Detect which cell encompasses the target text, then output its [x, y] center coordinate. 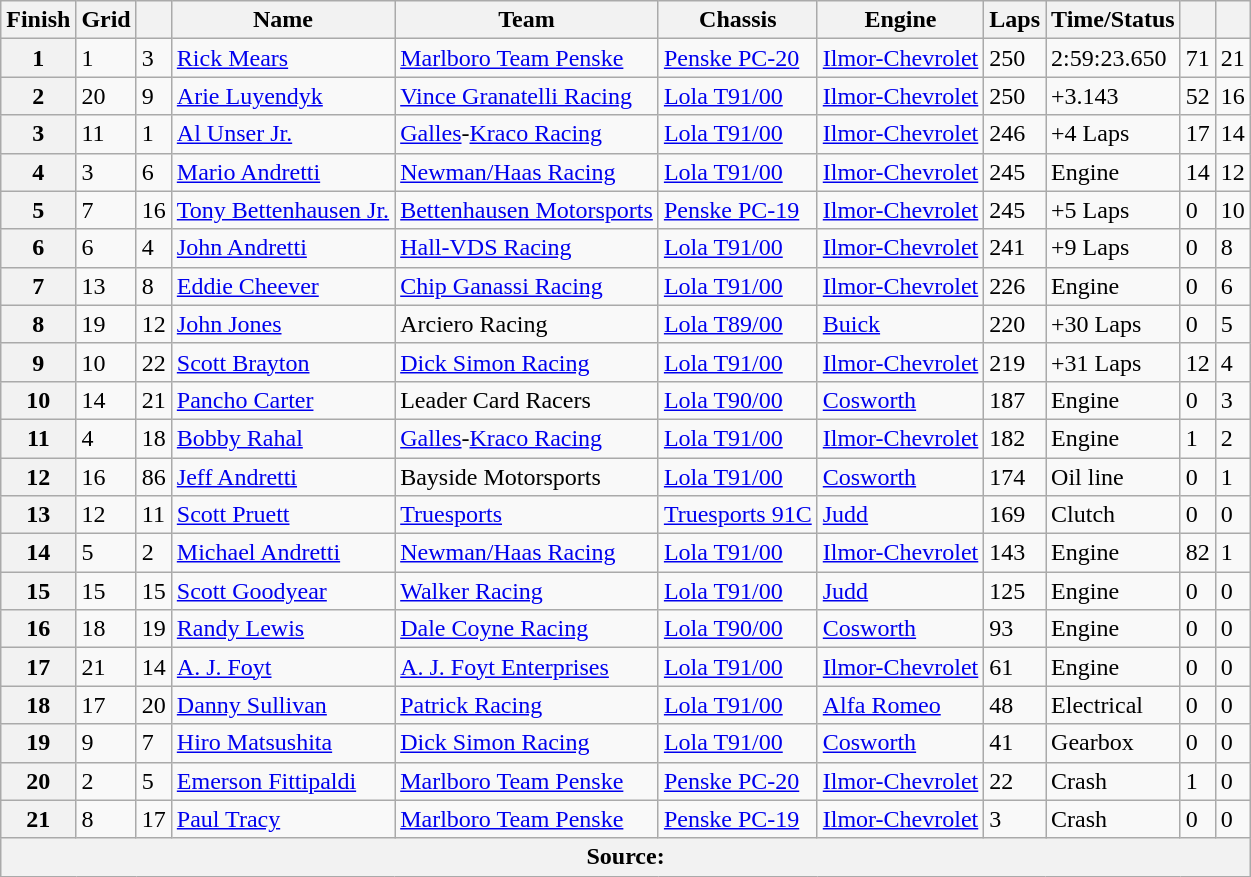
Grid [106, 20]
220 [1015, 324]
Emerson Fittipaldi [282, 781]
Name [282, 20]
Source: [626, 857]
Bayside Motorsports [527, 477]
Al Unser Jr. [282, 134]
Gearbox [1114, 743]
Arciero Racing [527, 324]
Scott Pruett [282, 515]
Paul Tracy [282, 819]
52 [1198, 96]
Walker Racing [527, 591]
61 [1015, 667]
Bettenhausen Motorsports [527, 210]
Alfa Romeo [900, 705]
Chip Ganassi Racing [527, 286]
125 [1015, 591]
41 [1015, 743]
246 [1015, 134]
Patrick Racing [527, 705]
Vince Granatelli Racing [527, 96]
Pancho Carter [282, 400]
Hiro Matsushita [282, 743]
Finish [38, 20]
Michael Andretti [282, 553]
Rick Mears [282, 58]
+9 Laps [1114, 248]
71 [1198, 58]
2:59:23.650 [1114, 58]
Buick [900, 324]
82 [1198, 553]
John Jones [282, 324]
John Andretti [282, 248]
219 [1015, 362]
Randy Lewis [282, 629]
226 [1015, 286]
Eddie Cheever [282, 286]
Time/Status [1114, 20]
Tony Bettenhausen Jr. [282, 210]
Bobby Rahal [282, 438]
187 [1015, 400]
48 [1015, 705]
Scott Goodyear [282, 591]
169 [1015, 515]
+31 Laps [1114, 362]
+3.143 [1114, 96]
Truesports 91C [738, 515]
Electrical [1114, 705]
Chassis [738, 20]
Hall-VDS Racing [527, 248]
+30 Laps [1114, 324]
Jeff Andretti [282, 477]
Laps [1015, 20]
Arie Luyendyk [282, 96]
A. J. Foyt [282, 667]
A. J. Foyt Enterprises [527, 667]
+4 Laps [1114, 134]
174 [1015, 477]
+5 Laps [1114, 210]
86 [154, 477]
Team [527, 20]
Lola T89/00 [738, 324]
143 [1015, 553]
Dale Coyne Racing [527, 629]
Truesports [527, 515]
Leader Card Racers [527, 400]
Clutch [1114, 515]
93 [1015, 629]
182 [1015, 438]
241 [1015, 248]
Mario Andretti [282, 172]
Oil line [1114, 477]
Danny Sullivan [282, 705]
Scott Brayton [282, 362]
